Provide the [x, y] coordinate of the cell's center where the given text is located.  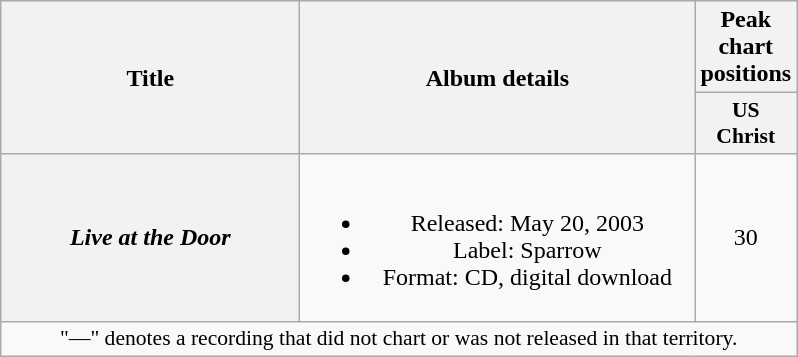
30 [746, 238]
Released: May 20, 2003Label: SparrowFormat: CD, digital download [498, 238]
USChrist [746, 124]
Album details [498, 78]
"—" denotes a recording that did not chart or was not released in that territory. [399, 339]
Peak chart positions [746, 47]
Live at the Door [150, 238]
Title [150, 78]
